Search for the cell housing the specified text and yield its (X, Y) center coordinate. 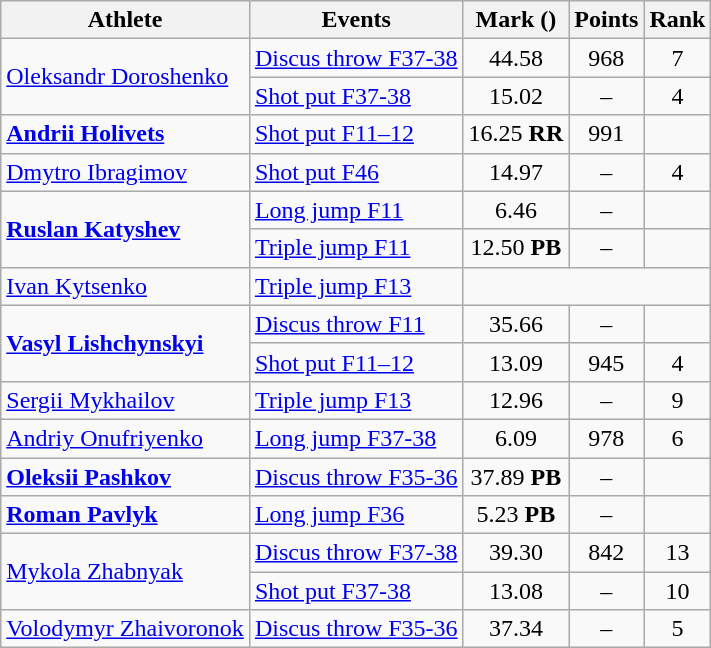
39.30 (516, 553)
7 (678, 58)
842 (606, 553)
Shot put F46 (356, 172)
Oleksii Pashkov (126, 477)
6.09 (516, 438)
44.58 (516, 58)
Roman Pavlyk (126, 515)
Andrii Holivets (126, 134)
14.97 (516, 172)
991 (606, 134)
Sergii Mykhailov (126, 400)
978 (606, 438)
16.25 RR (516, 134)
10 (678, 591)
35.66 (516, 324)
Events (356, 20)
Long jump F36 (356, 515)
Mykola Zhabnyak (126, 572)
13.09 (516, 362)
13 (678, 553)
13.08 (516, 591)
12.50 PB (516, 248)
5 (678, 629)
Athlete (126, 20)
9 (678, 400)
37.34 (516, 629)
Long jump F37-38 (356, 438)
968 (606, 58)
Mark () (516, 20)
Long jump F11 (356, 210)
5.23 PB (516, 515)
37.89 PB (516, 477)
Discus throw F11 (356, 324)
6.46 (516, 210)
Oleksandr Doroshenko (126, 77)
Volodymyr Zhaivoronok (126, 629)
12.96 (516, 400)
Ruslan Katyshev (126, 229)
Andriy Onufriyenko (126, 438)
Triple jump F11 (356, 248)
15.02 (516, 96)
Vasyl Lishchynskyi (126, 343)
6 (678, 438)
Points (606, 20)
Ivan Kytsenko (126, 286)
Dmytro Ibragimov (126, 172)
945 (606, 362)
Rank (678, 20)
